Pinpoint the cell where the given text exists, returning its (X, Y) midpoint coordinate. 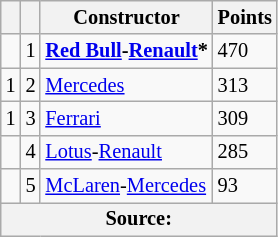
Red Bull-Renault* (126, 51)
Mercedes (126, 85)
3 (31, 118)
Points (245, 17)
309 (245, 118)
313 (245, 85)
93 (245, 186)
285 (245, 152)
McLaren-Mercedes (126, 186)
Source: (139, 219)
Constructor (126, 17)
4 (31, 152)
Lotus-Renault (126, 152)
5 (31, 186)
2 (31, 85)
470 (245, 51)
Ferrari (126, 118)
